Return the (x, y) coordinate for the center point of the cell that contains the specified text.  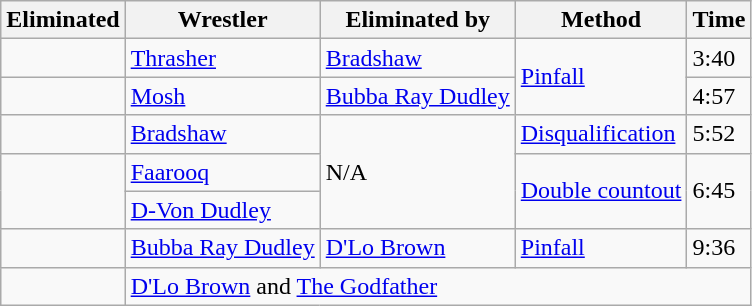
Faarooq (222, 172)
Wrestler (222, 20)
Time (719, 20)
Double countout (601, 191)
9:36 (719, 248)
Mosh (222, 96)
Thrasher (222, 58)
5:52 (719, 134)
4:57 (719, 96)
3:40 (719, 58)
Disqualification (601, 134)
D'Lo Brown (418, 248)
D-Von Dudley (222, 210)
6:45 (719, 191)
Method (601, 20)
N/A (418, 172)
D'Lo Brown and The Godfather (438, 286)
Eliminated by (418, 20)
Eliminated (63, 20)
